Scan for the cell matching the given text and deliver its [X, Y] coordinate at center. 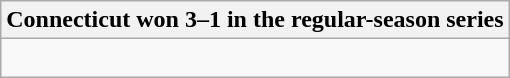
Connecticut won 3–1 in the regular-season series [255, 20]
